From the cell containing the given text, extract its center point as [x, y] coordinate. 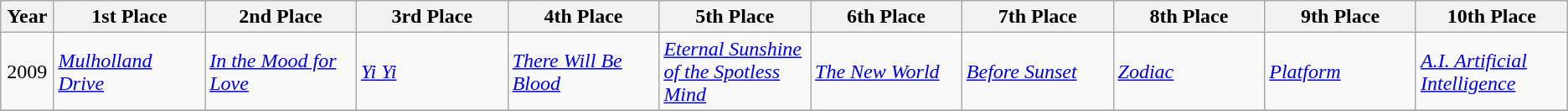
1st Place [129, 17]
4th Place [583, 17]
Mulholland Drive [129, 71]
Before Sunset [1037, 71]
Zodiac [1189, 71]
2nd Place [281, 17]
6th Place [886, 17]
There Will Be Blood [583, 71]
In the Mood for Love [281, 71]
5th Place [735, 17]
2009 [27, 71]
Eternal Sunshine of the Spotless Mind [735, 71]
7th Place [1037, 17]
A.I. Artificial Intelligence [1491, 71]
3rd Place [432, 17]
Yi Yi [432, 71]
Platform [1340, 71]
The New World [886, 71]
Year [27, 17]
9th Place [1340, 17]
8th Place [1189, 17]
10th Place [1491, 17]
